Return (X, Y) of the center of cell containing provided text 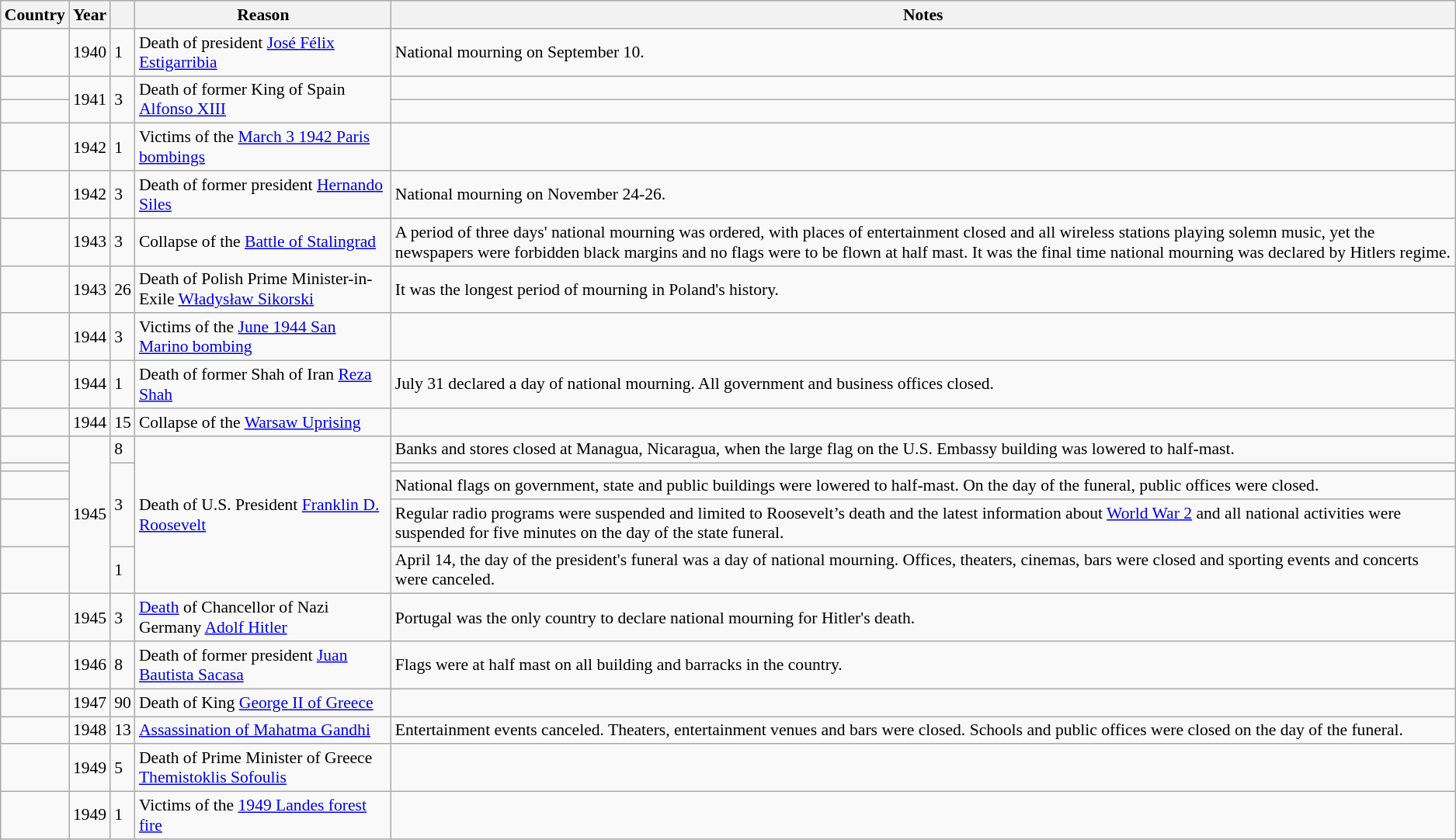
1948 (90, 731)
Banks and stores closed at Managua, Nicaragua, when the large flag on the U.S. Embassy building was lowered to half-mast. (923, 450)
Victims of the 1949 Landes forest fire (263, 815)
1947 (90, 703)
90 (123, 703)
5 (123, 769)
Death of president José Félix Estigarribia (263, 53)
Entertainment events canceled. Theaters, entertainment venues and bars were closed. Schools and public offices were closed on the day of the funeral. (923, 731)
July 31 declared a day of national mourning. All government and business offices closed. (923, 385)
Collapse of the Warsaw Uprising (263, 422)
Death of former president Juan Bautista Sacasa (263, 665)
26 (123, 289)
Death of U.S. President Franklin D. Roosevelt (263, 515)
National flags on government, state and public buildings were lowered to half-mast. On the day of the funeral, public offices were closed. (923, 485)
Death of former King of Spain Alfonso XIII (263, 99)
1940 (90, 53)
National mourning on September 10. (923, 53)
Death of Prime Minister of Greece Themistoklis Sofoulis (263, 769)
13 (123, 731)
1946 (90, 665)
Victims of the March 3 1942 Paris bombings (263, 148)
Death of Polish Prime Minister-in-Exile Władysław Sikorski (263, 289)
Assassination of Mahatma Gandhi (263, 731)
Death of Chancellor of Nazi Germany Adolf Hitler (263, 618)
Year (90, 15)
Flags were at half mast on all building and barracks in the country. (923, 665)
1941 (90, 99)
National mourning on November 24-26. (923, 194)
Death of former president Hernando Siles (263, 194)
Reason (263, 15)
Collapse of the Battle of Stalingrad (263, 242)
It was the longest period of mourning in Poland's history. (923, 289)
Portugal was the only country to declare national mourning for Hitler's death. (923, 618)
Death of King George II of Greece (263, 703)
15 (123, 422)
Notes (923, 15)
Country (35, 15)
Death of former Shah of Iran Reza Shah (263, 385)
Victims of the June 1944 San Marino bombing (263, 337)
